Return the [X, Y] coordinate for the center point of the cell that contains the specified text.  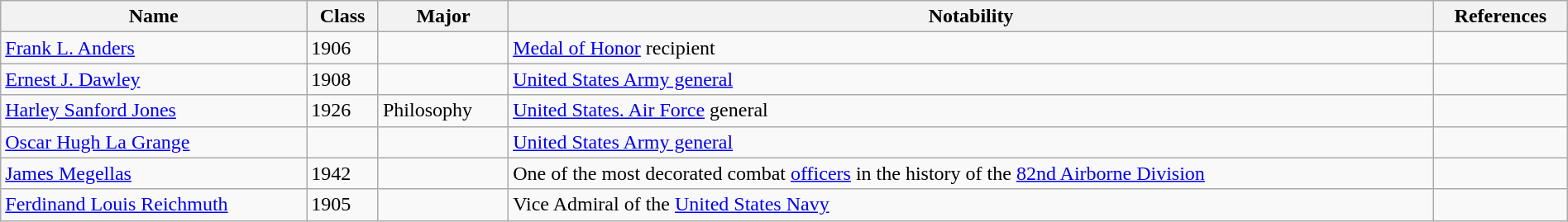
Major [443, 17]
Philosophy [443, 111]
Oscar Hugh La Grange [154, 142]
One of the most decorated combat officers in the history of the 82nd Airborne Division [971, 173]
Class [342, 17]
Ferdinand Louis Reichmuth [154, 205]
1926 [342, 111]
1908 [342, 79]
1905 [342, 205]
1942 [342, 173]
Ernest J. Dawley [154, 79]
James Megellas [154, 173]
United States. Air Force general [971, 111]
Harley Sanford Jones [154, 111]
Name [154, 17]
1906 [342, 48]
Medal of Honor recipient [971, 48]
Frank L. Anders [154, 48]
Vice Admiral of the United States Navy [971, 205]
References [1500, 17]
Notability [971, 17]
